Return [x, y] of the center of cell containing provided text 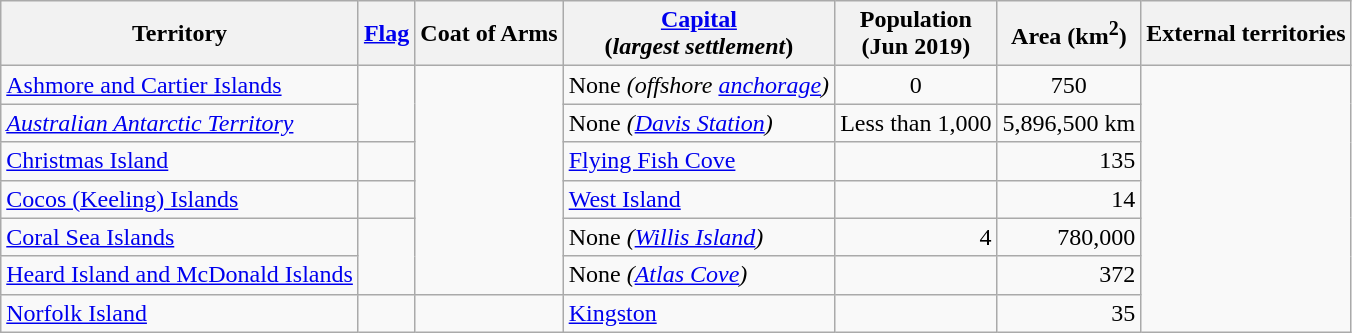
5,896,500 km [1069, 123]
Kingston [698, 313]
780,000 [1069, 237]
Coral Sea Islands [180, 237]
35 [1069, 313]
West Island [698, 199]
750 [1069, 85]
Flying Fish Cove [698, 161]
372 [1069, 275]
0 [916, 85]
Christmas Island [180, 161]
4 [916, 237]
Australian Antarctic Territory [180, 123]
None (Davis Station) [698, 123]
Territory [180, 34]
Coat of Arms [489, 34]
Area (km2) [1069, 34]
Capital(largest settlement) [698, 34]
External territories [1246, 34]
Flag [386, 34]
None (offshore anchorage) [698, 85]
Less than 1,000 [916, 123]
Norfolk Island [180, 313]
Cocos (Keeling) Islands [180, 199]
None (Willis Island) [698, 237]
Heard Island and McDonald Islands [180, 275]
Population(Jun 2019) [916, 34]
135 [1069, 161]
Ashmore and Cartier Islands [180, 85]
None (Atlas Cove) [698, 275]
14 [1069, 199]
